Find where the given text appears and provide that cell's center as (X, Y) coordinate. 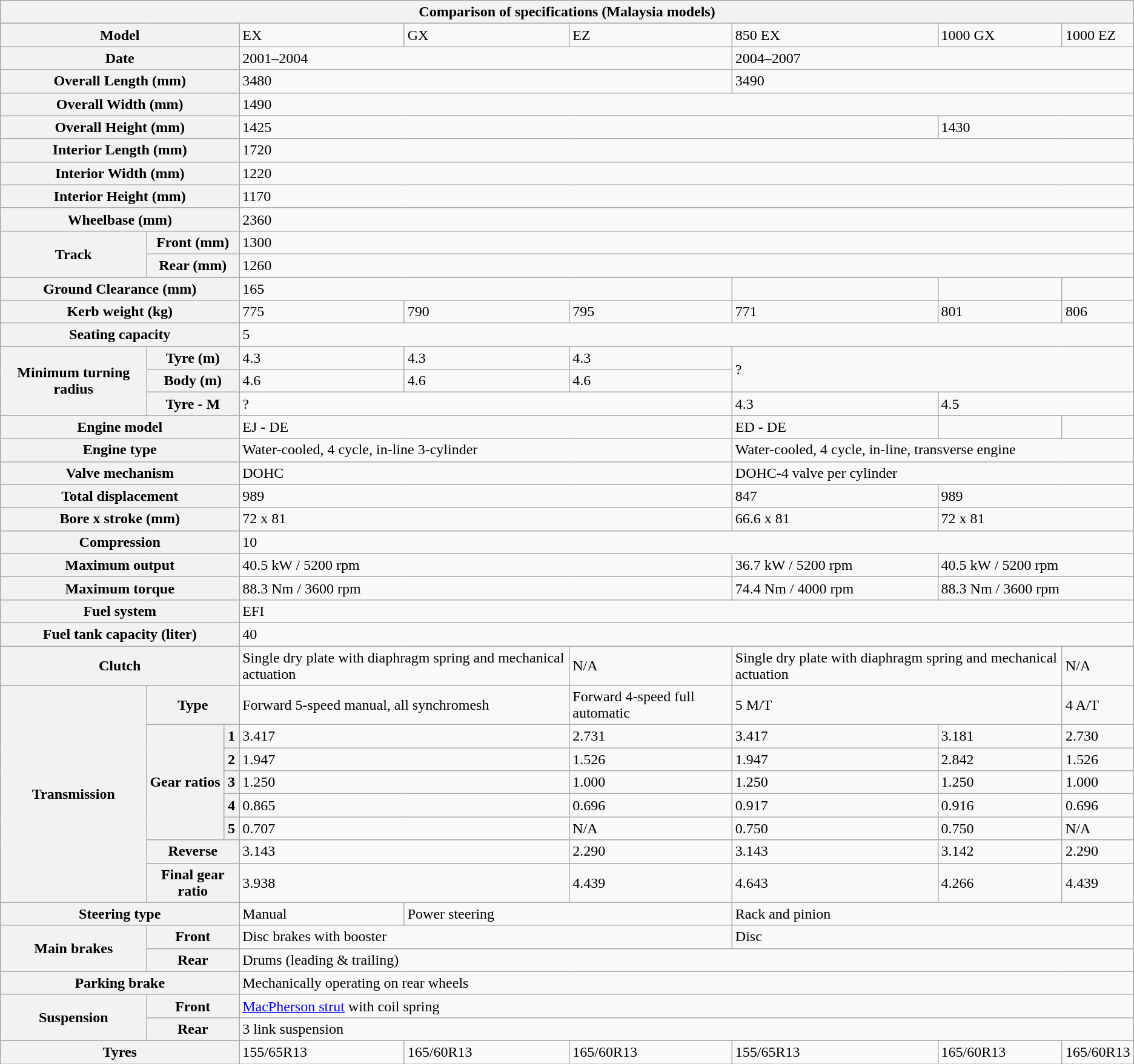
2360 (687, 219)
0.917 (835, 805)
Steering type (120, 914)
Rear (mm) (193, 265)
Maximum torque (120, 588)
Minimum turning radius (74, 381)
1170 (687, 196)
Overall Length (mm) (120, 81)
3480 (486, 81)
Engine type (120, 450)
Final gear ratio (193, 883)
Overall Height (mm) (120, 127)
Bore x stroke (mm) (120, 519)
1000 EZ (1098, 35)
2.731 (651, 736)
Main brakes (74, 948)
1260 (687, 265)
771 (835, 312)
Interior Height (mm) (120, 196)
1000 GX (1000, 35)
790 (487, 312)
Kerb weight (kg) (120, 312)
1720 (687, 150)
Ground Clearance (mm) (120, 289)
Manual (322, 914)
795 (651, 312)
1430 (1036, 127)
Total displacement (120, 496)
Rack and pinion (933, 914)
3.142 (1000, 851)
Type (193, 705)
EJ - DE (486, 427)
4 A/T (1098, 705)
801 (1000, 312)
1425 (589, 127)
1 (231, 736)
165 (486, 289)
0.707 (405, 828)
1490 (687, 104)
Track (74, 254)
4.643 (835, 883)
66.6 x 81 (835, 519)
Tyres (120, 1052)
806 (1098, 312)
Disc (933, 937)
3.181 (1000, 736)
Model (120, 35)
Date (120, 58)
Mechanically operating on rear wheels (687, 983)
10 (687, 542)
Tyre - M (193, 404)
EFI (687, 611)
Engine model (120, 427)
GX (487, 35)
Reverse (193, 851)
Suspension (74, 1017)
Seating capacity (120, 335)
ED - DE (835, 427)
2.842 (1000, 759)
Interior Width (mm) (120, 173)
4.5 (1036, 404)
2.730 (1098, 736)
Interior Length (mm) (120, 150)
850 EX (835, 35)
Forward 5-speed manual, all synchromesh (405, 705)
775 (322, 312)
EZ (651, 35)
Clutch (120, 665)
3.938 (405, 883)
0.916 (1000, 805)
Gear ratios (185, 782)
Tyre (m) (193, 358)
Valve mechanism (120, 473)
DOHC (486, 473)
Power steering (568, 914)
MacPherson strut with coil spring (687, 1006)
Fuel system (120, 611)
Parking brake (120, 983)
3490 (933, 81)
40 (687, 634)
Wheelbase (mm) (120, 219)
Front (mm) (193, 242)
Maximum output (120, 565)
Transmission (74, 794)
Disc brakes with booster (486, 937)
2004–2007 (933, 58)
Compression (120, 542)
2 (231, 759)
3 link suspension (687, 1029)
Comparison of specifications (Malaysia models) (567, 12)
DOHC-4 valve per cylinder (933, 473)
4.266 (1000, 883)
3 (231, 782)
74.4 Nm / 4000 rpm (835, 588)
4 (231, 805)
Drums (leading & trailing) (687, 960)
2001–2004 (486, 58)
5 M/T (897, 705)
Overall Width (mm) (120, 104)
0.865 (405, 805)
1220 (687, 173)
Forward 4-speed full automatic (651, 705)
Fuel tank capacity (liter) (120, 634)
1300 (687, 242)
EX (322, 35)
Water-cooled, 4 cycle, in-line, transverse engine (933, 450)
36.7 kW / 5200 rpm (835, 565)
Body (m) (193, 381)
847 (835, 496)
Water-cooled, 4 cycle, in-line 3-cylinder (486, 450)
